Return the (x, y) coordinate for the center point of the cell that contains the specified text.  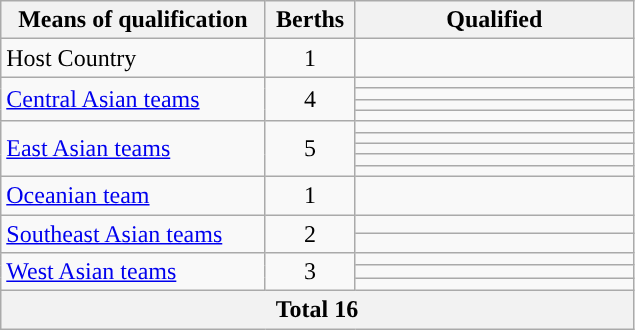
East Asian teams (133, 148)
Qualified (494, 20)
3 (310, 272)
Host Country (133, 58)
Berths (310, 20)
Total 16 (318, 310)
Southeast Asian teams (133, 233)
5 (310, 148)
2 (310, 233)
Central Asian teams (133, 99)
Oceanian team (133, 195)
Means of qualification (133, 20)
West Asian teams (133, 272)
4 (310, 99)
